Return (X, Y) of the center of cell containing provided text 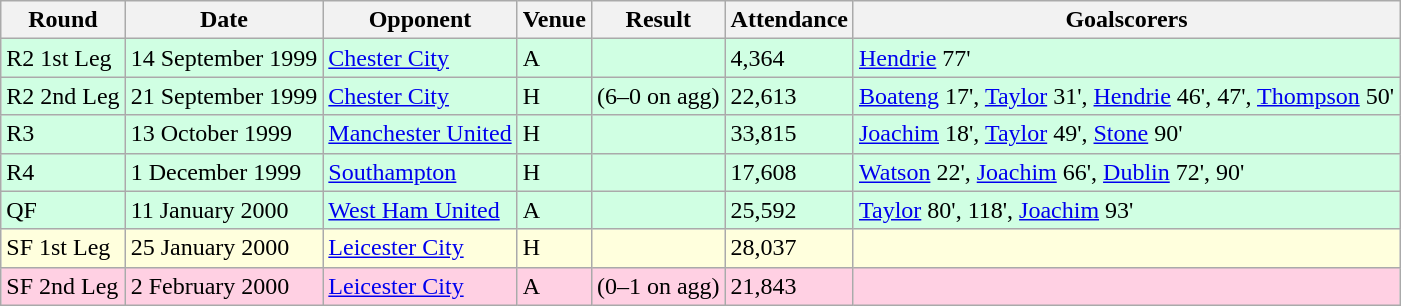
Result (658, 20)
Watson 22', Joachim 66', Dublin 72', 90' (1126, 172)
25 January 2000 (224, 248)
33,815 (789, 134)
Taylor 80', 118', Joachim 93' (1126, 210)
28,037 (789, 248)
25,592 (789, 210)
SF 2nd Leg (63, 286)
Attendance (789, 20)
(6–0 on agg) (658, 96)
4,364 (789, 58)
Goalscorers (1126, 20)
Opponent (420, 20)
Southampton (420, 172)
QF (63, 210)
West Ham United (420, 210)
(0–1 on agg) (658, 286)
14 September 1999 (224, 58)
R2 1st Leg (63, 58)
Venue (554, 20)
17,608 (789, 172)
SF 1st Leg (63, 248)
21,843 (789, 286)
Manchester United (420, 134)
21 September 1999 (224, 96)
Date (224, 20)
1 December 1999 (224, 172)
Hendrie 77' (1126, 58)
Joachim 18', Taylor 49', Stone 90' (1126, 134)
R3 (63, 134)
22,613 (789, 96)
11 January 2000 (224, 210)
R4 (63, 172)
13 October 1999 (224, 134)
Boateng 17', Taylor 31', Hendrie 46', 47', Thompson 50' (1126, 96)
R2 2nd Leg (63, 96)
2 February 2000 (224, 286)
Round (63, 20)
